Return the [x, y] coordinate for the center point of the cell that contains the specified text.  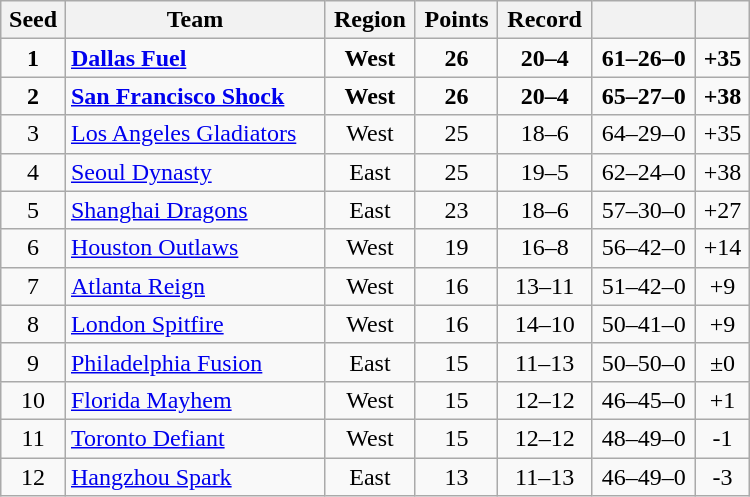
50–50–0 [644, 362]
19–5 [545, 172]
23 [456, 210]
13 [456, 477]
Points [456, 20]
64–29–0 [644, 134]
9 [34, 362]
56–42–0 [644, 248]
16–8 [545, 248]
61–26–0 [644, 58]
65–27–0 [644, 96]
7 [34, 286]
Los Angeles Gladiators [194, 134]
Hangzhou Spark [194, 477]
Philadelphia Fusion [194, 362]
8 [34, 324]
46–45–0 [644, 400]
Toronto Defiant [194, 438]
50–41–0 [644, 324]
Dallas Fuel [194, 58]
2 [34, 96]
London Spitfire [194, 324]
1 [34, 58]
+27 [722, 210]
Seed [34, 20]
4 [34, 172]
San Francisco Shock [194, 96]
Region [370, 20]
Team [194, 20]
13–11 [545, 286]
Atlanta Reign [194, 286]
5 [34, 210]
11 [34, 438]
3 [34, 134]
14–10 [545, 324]
48–49–0 [644, 438]
19 [456, 248]
+1 [722, 400]
51–42–0 [644, 286]
6 [34, 248]
Record [545, 20]
10 [34, 400]
-1 [722, 438]
62–24–0 [644, 172]
-3 [722, 477]
Houston Outlaws [194, 248]
12 [34, 477]
±0 [722, 362]
+14 [722, 248]
Shanghai Dragons [194, 210]
Florida Mayhem [194, 400]
57–30–0 [644, 210]
46–49–0 [644, 477]
Seoul Dynasty [194, 172]
